Return (x, y) of the center of cell containing provided text 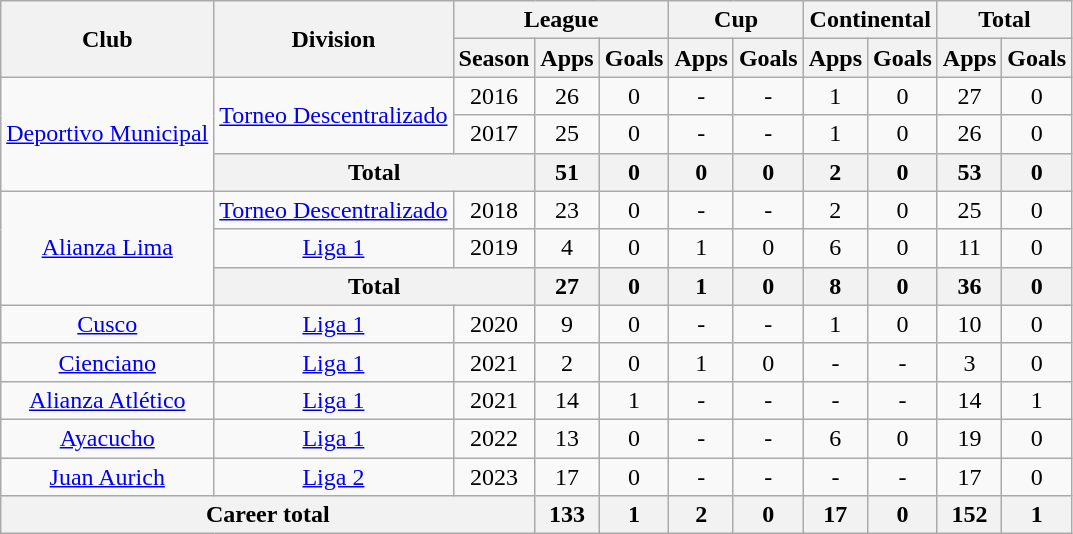
Season (494, 58)
10 (969, 324)
Club (108, 39)
Division (334, 39)
2020 (494, 324)
9 (567, 324)
Alianza Lima (108, 248)
2017 (494, 134)
13 (567, 438)
8 (835, 286)
23 (567, 210)
2019 (494, 248)
2023 (494, 477)
Career total (268, 515)
Juan Aurich (108, 477)
4 (567, 248)
Deportivo Municipal (108, 134)
2022 (494, 438)
2018 (494, 210)
3 (969, 362)
Ayacucho (108, 438)
Cup (736, 20)
51 (567, 172)
53 (969, 172)
Continental (870, 20)
Cusco (108, 324)
Alianza Atlético (108, 400)
2016 (494, 96)
152 (969, 515)
Cienciano (108, 362)
11 (969, 248)
36 (969, 286)
19 (969, 438)
133 (567, 515)
Liga 2 (334, 477)
League (561, 20)
